Identify which cell holds the provided text, then report its (x, y) central coordinate. 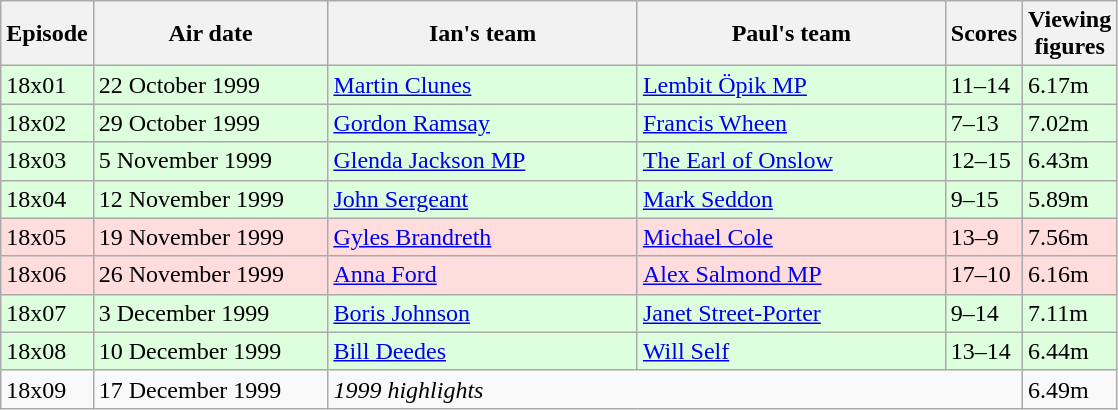
7.11m (1070, 313)
10 December 1999 (210, 351)
1999 highlights (676, 389)
18x06 (47, 275)
Michael Cole (791, 237)
Lembit Öpik MP (791, 85)
11–14 (984, 85)
6.49m (1070, 389)
13–9 (984, 237)
19 November 1999 (210, 237)
Gordon Ramsay (483, 123)
Air date (210, 34)
18x09 (47, 389)
13–14 (984, 351)
6.17m (1070, 85)
Anna Ford (483, 275)
Viewing figures (1070, 34)
The Earl of Onslow (791, 161)
17–10 (984, 275)
Gyles Brandreth (483, 237)
18x05 (47, 237)
Mark Seddon (791, 199)
5.89m (1070, 199)
6.16m (1070, 275)
Martin Clunes (483, 85)
Alex Salmond MP (791, 275)
18x02 (47, 123)
26 November 1999 (210, 275)
6.44m (1070, 351)
6.43m (1070, 161)
7–13 (984, 123)
Paul's team (791, 34)
Bill Deedes (483, 351)
Glenda Jackson MP (483, 161)
John Sergeant (483, 199)
Will Self (791, 351)
Boris Johnson (483, 313)
5 November 1999 (210, 161)
7.02m (1070, 123)
29 October 1999 (210, 123)
Janet Street-Porter (791, 313)
22 October 1999 (210, 85)
17 December 1999 (210, 389)
Francis Wheen (791, 123)
Episode (47, 34)
18x01 (47, 85)
3 December 1999 (210, 313)
18x04 (47, 199)
18x07 (47, 313)
18x03 (47, 161)
9–15 (984, 199)
12 November 1999 (210, 199)
9–14 (984, 313)
12–15 (984, 161)
Ian's team (483, 34)
7.56m (1070, 237)
Scores (984, 34)
18x08 (47, 351)
